Capture the cell that displays the provided text and extract its [x, y] central coordinate. 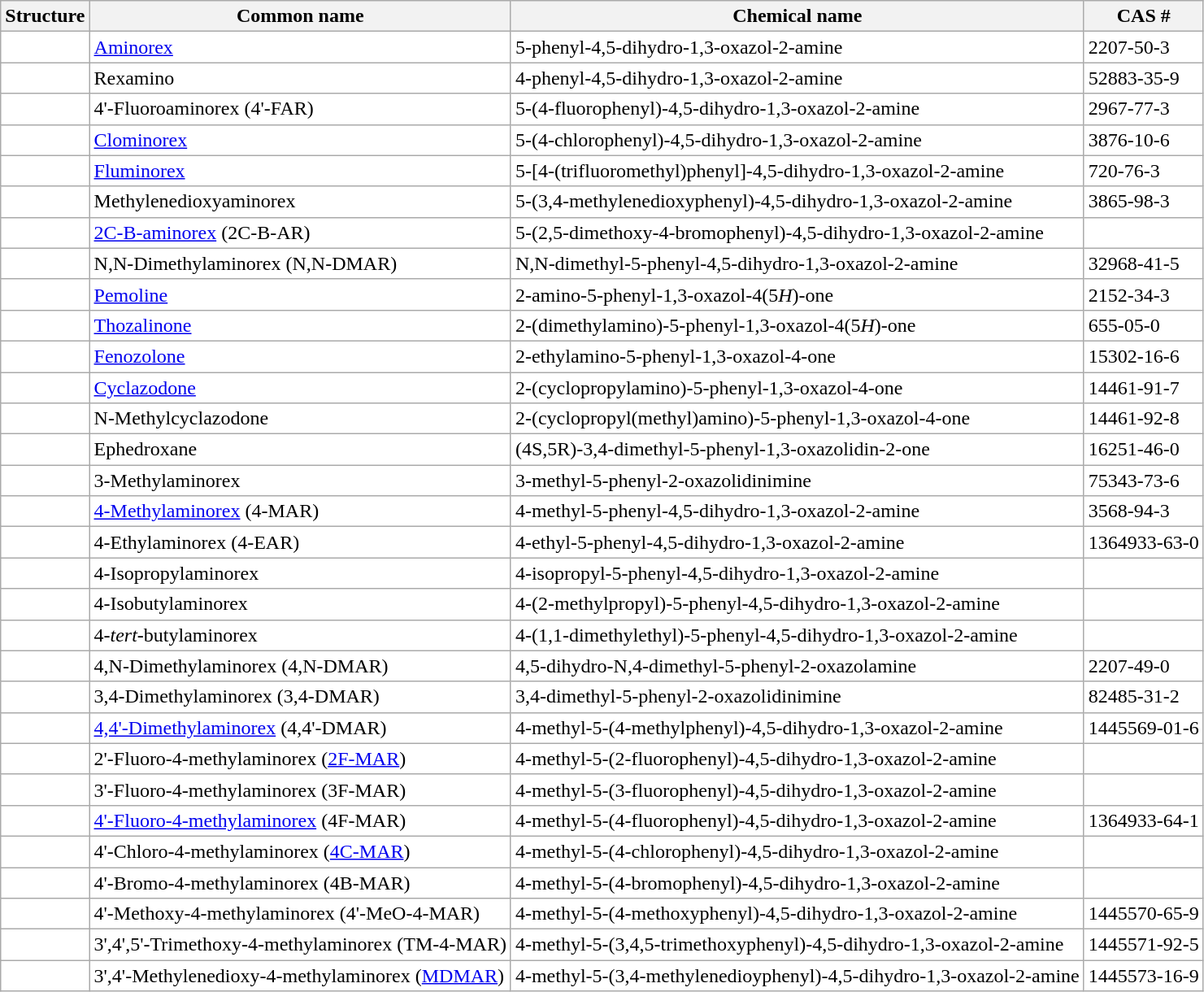
Fluminorex [300, 171]
82485-31-2 [1143, 697]
4-methyl-5-(2-fluorophenyl)-4,5-dihydro-1,3-oxazol-2-amine [797, 759]
5-(2,5-dimethoxy-4-bromophenyl)-4,5-dihydro-1,3-oxazol-2-amine [797, 233]
1445570-65-9 [1143, 914]
Rexamino [300, 78]
2-(cyclopropylamino)-5-phenyl-1,3-oxazol-4-one [797, 388]
4'-Chloro-4-methylaminorex (4C-MAR) [300, 851]
4-methyl-5-(3,4-methylenedioyphenyl)-4,5-dihydro-1,3-oxazol-2-amine [797, 976]
4-methyl-5-(3-fluorophenyl)-4,5-dihydro-1,3-oxazol-2-amine [797, 790]
1445571-92-5 [1143, 945]
Clominorex [300, 140]
Aminorex [300, 47]
2-(dimethylamino)-5-phenyl-1,3-oxazol-4(5H)-one [797, 325]
2-amino-5-phenyl-1,3-oxazol-4(5H)-one [797, 294]
3',4'-Methylenedioxy-4-methylaminorex (MDMAR) [300, 976]
4'-Fluoro-4-methylaminorex (4F-MAR) [300, 820]
4-methyl-5-(4-methoxyphenyl)-4,5-dihydro-1,3-oxazol-2-amine [797, 914]
4'-Fluoroaminorex (4'-FAR) [300, 109]
4,5-dihydro-N,4-dimethyl-5-phenyl-2-oxazolamine [797, 666]
Pemoline [300, 294]
3,4-Dimethylaminorex (3,4-DMAR) [300, 697]
5-(3,4-methylenedioxyphenyl)-4,5-dihydro-1,3-oxazol-2-amine [797, 202]
4-Isopropylaminorex [300, 573]
720-76-3 [1143, 171]
4-Isobutylaminorex [300, 604]
Chemical name [797, 16]
5-[4-(trifluoromethyl)phenyl]-4,5-dihydro-1,3-oxazol-2-amine [797, 171]
CAS # [1143, 16]
15302-16-6 [1143, 356]
Thozalinone [300, 325]
4-(1,1-dimethylethyl)-5-phenyl-4,5-dihydro-1,3-oxazol-2-amine [797, 635]
2207-49-0 [1143, 666]
4-Methylaminorex (4-MAR) [300, 511]
3-Methylaminorex [300, 481]
4-Ethylaminorex (4-EAR) [300, 542]
N-Methylcyclazodone [300, 419]
3'-Fluoro-4-methylaminorex (3F-MAR) [300, 790]
4-methyl-5-phenyl-4,5-dihydro-1,3-oxazol-2-amine [797, 511]
Methylenedioxyaminorex [300, 202]
5-(4-fluorophenyl)-4,5-dihydro-1,3-oxazol-2-amine [797, 109]
4-methyl-5-(3,4,5-trimethoxyphenyl)-4,5-dihydro-1,3-oxazol-2-amine [797, 945]
2967-77-3 [1143, 109]
4'-Methoxy-4-methylaminorex (4'-MeO-4-MAR) [300, 914]
Ephedroxane [300, 450]
1445569-01-6 [1143, 728]
1364933-64-1 [1143, 820]
5-(4-chlorophenyl)-4,5-dihydro-1,3-oxazol-2-amine [797, 140]
N,N-dimethyl-5-phenyl-4,5-dihydro-1,3-oxazol-2-amine [797, 263]
3-methyl-5-phenyl-2-oxazolidinimine [797, 481]
2C-B-aminorex (2C-B-AR) [300, 233]
4'-Bromo-4-methylaminorex (4B-MAR) [300, 882]
32968-41-5 [1143, 263]
2-ethylamino-5-phenyl-1,3-oxazol-4-one [797, 356]
14461-92-8 [1143, 419]
3876-10-6 [1143, 140]
1364933-63-0 [1143, 542]
4-isopropyl-5-phenyl-4,5-dihydro-1,3-oxazol-2-amine [797, 573]
52883-35-9 [1143, 78]
14461-91-7 [1143, 388]
3',4',5'-Trimethoxy-4-methylaminorex (TM-4-MAR) [300, 945]
Structure [46, 16]
4-methyl-5-(4-methylphenyl)-4,5-dihydro-1,3-oxazol-2-amine [797, 728]
1445573-16-9 [1143, 976]
4-methyl-5-(4-fluorophenyl)-4,5-dihydro-1,3-oxazol-2-amine [797, 820]
4-ethyl-5-phenyl-4,5-dihydro-1,3-oxazol-2-amine [797, 542]
Cyclazodone [300, 388]
16251-46-0 [1143, 450]
4-tert-butylaminorex [300, 635]
2152-34-3 [1143, 294]
5-phenyl-4,5-dihydro-1,3-oxazol-2-amine [797, 47]
2-(cyclopropyl(methyl)amino)-5-phenyl-1,3-oxazol-4-one [797, 419]
655-05-0 [1143, 325]
2'-Fluoro-4-methylaminorex (2F-MAR) [300, 759]
4-methyl-5-(4-chlorophenyl)-4,5-dihydro-1,3-oxazol-2-amine [797, 851]
4,N-Dimethylaminorex (4,N-DMAR) [300, 666]
(4S,5R)-3,4-dimethyl-5-phenyl-1,3-oxazolidin-2-one [797, 450]
3,4-dimethyl-5-phenyl-2-oxazolidinimine [797, 697]
3568-94-3 [1143, 511]
N,N-Dimethylaminorex (N,N-DMAR) [300, 263]
Fenozolone [300, 356]
4-phenyl-4,5-dihydro-1,3-oxazol-2-amine [797, 78]
4,4'-Dimethylaminorex (4,4'-DMAR) [300, 728]
Common name [300, 16]
3865-98-3 [1143, 202]
4-methyl-5-(4-bromophenyl)-4,5-dihydro-1,3-oxazol-2-amine [797, 882]
75343-73-6 [1143, 481]
4-(2-methylpropyl)-5-phenyl-4,5-dihydro-1,3-oxazol-2-amine [797, 604]
2207-50-3 [1143, 47]
